From the cell containing the given text, extract its center point as [X, Y] coordinate. 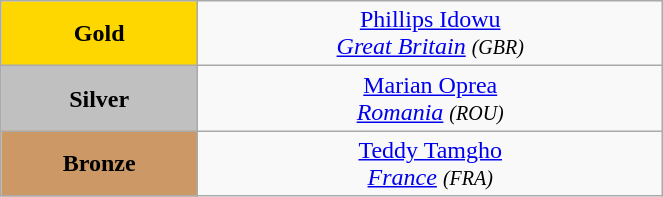
Gold [100, 34]
Bronze [100, 164]
Phillips IdowuGreat Britain (GBR) [430, 34]
Silver [100, 98]
Marian OpreaRomania (ROU) [430, 98]
Teddy TamghoFrance (FRA) [430, 164]
